Detect which cell encompasses the target text, then output its (x, y) center coordinate. 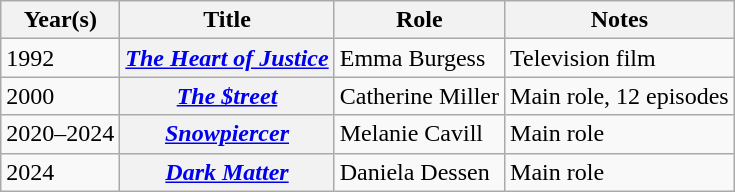
2020–2024 (60, 134)
Role (419, 20)
2000 (60, 96)
The $treet (227, 96)
Notes (620, 20)
Daniela Dessen (419, 172)
Television film (620, 58)
Main role, 12 episodes (620, 96)
Melanie Cavill (419, 134)
Dark Matter (227, 172)
1992 (60, 58)
Catherine Miller (419, 96)
Emma Burgess (419, 58)
2024 (60, 172)
Snowpiercer (227, 134)
Title (227, 20)
Year(s) (60, 20)
The Heart of Justice (227, 58)
